Locate the cell with the specified text and output its (X, Y) center coordinate. 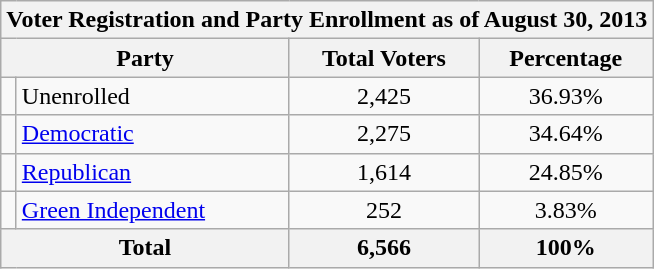
2,275 (384, 134)
6,566 (384, 248)
36.93% (566, 96)
2,425 (384, 96)
Total (145, 248)
Unenrolled (152, 96)
100% (566, 248)
Green Independent (152, 210)
Democratic (152, 134)
1,614 (384, 172)
3.83% (566, 210)
Percentage (566, 58)
Voter Registration and Party Enrollment as of August 30, 2013 (327, 20)
Party (145, 58)
252 (384, 210)
34.64% (566, 134)
Republican (152, 172)
24.85% (566, 172)
Total Voters (384, 58)
